Scan for the cell matching the given text and deliver its (X, Y) coordinate at center. 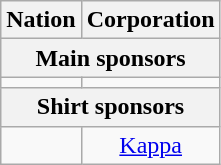
Main sponsors (110, 58)
Shirt sponsors (110, 107)
Corporation (150, 20)
Kappa (150, 145)
Nation (41, 20)
